Return (x, y) of the center of cell containing provided text 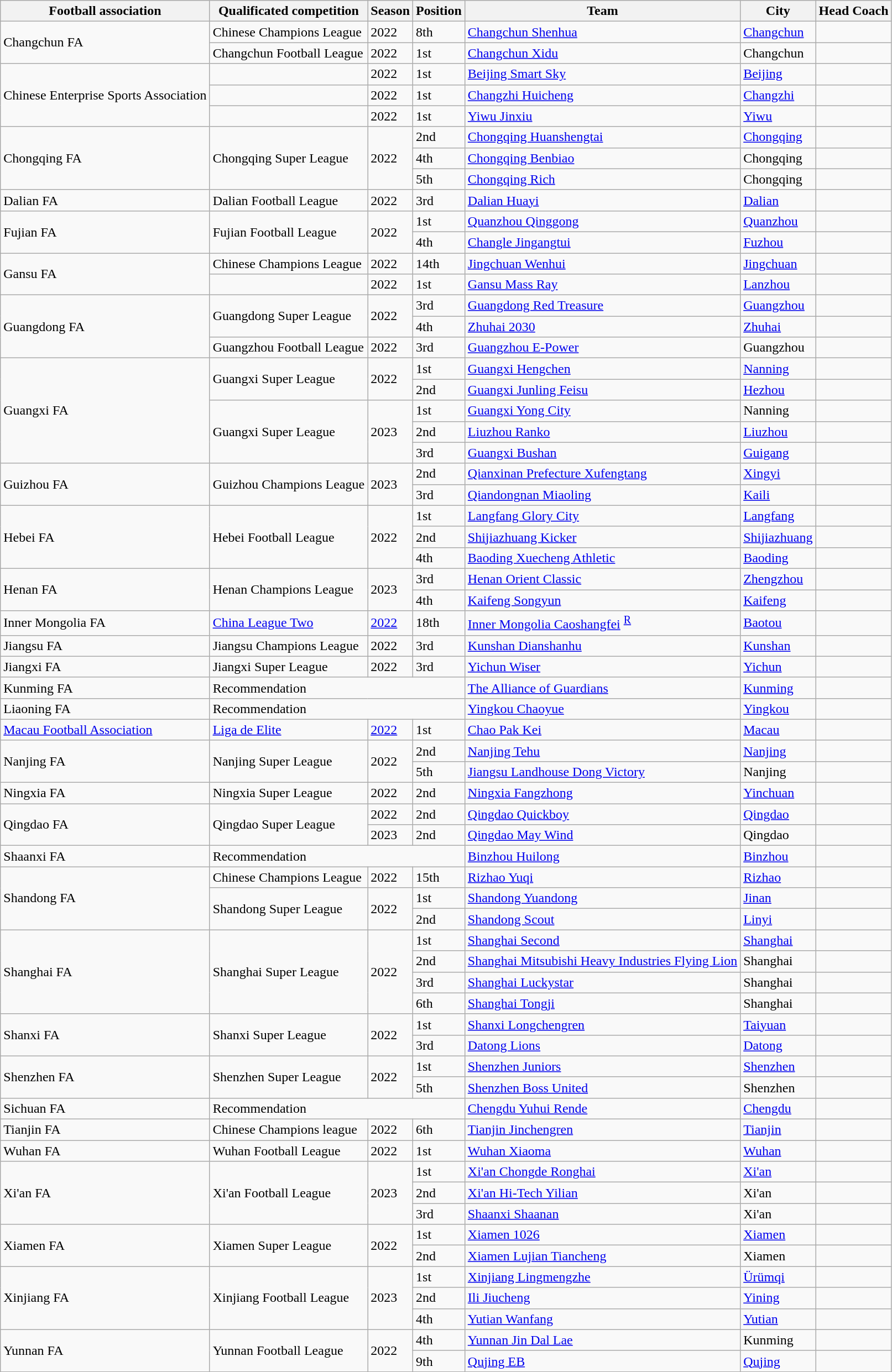
Dalian FA (105, 200)
Shanghai Super League (289, 972)
Shijiazhuang Kicker (602, 537)
Shandong Yuandong (602, 898)
Inner Mongolia FA (105, 624)
Shanghai Luckystar (602, 982)
Changzhi (778, 95)
Datong (778, 1045)
Shijiazhuang (778, 537)
Chongqing Rich (602, 179)
15th (439, 877)
Kaifeng Songyun (602, 600)
Position (439, 11)
Rizhao (778, 877)
Xiamen 1026 (602, 1235)
Kunshan (778, 646)
Xiamen Super League (289, 1245)
Football association (105, 11)
Shenzhen FA (105, 1077)
Shenzhen Super League (289, 1077)
Team (602, 11)
Jingchuan (778, 264)
Ningxia Super League (289, 793)
Yunnan Jin Dal Lae (602, 1340)
Binzhou Huilong (602, 856)
Ningxia FA (105, 793)
Chongqing Huanshengtai (602, 137)
Yiwu Jinxiu (602, 116)
Guangdong FA (105, 327)
Dalian Football League (289, 200)
Shanghai Second (602, 940)
Season (390, 11)
Shanxi FA (105, 1035)
Rizhao Yuqi (602, 877)
Hebei Football League (289, 537)
Shenzhen Juniors (602, 1066)
Xinjiang Lingmengzhe (602, 1277)
Changle Jingangtui (602, 242)
9th (439, 1361)
Qingdao Quickboy (602, 814)
Jiangxi Super League (289, 667)
Jiangxi FA (105, 667)
Changzhi Huicheng (602, 95)
Qingdao Super League (289, 825)
Shandong Super League (289, 909)
Wuhan Xiaoma (602, 1151)
Ürümqi (778, 1277)
Liaoning FA (105, 709)
Guangdong Super League (289, 316)
Shanxi Longchengren (602, 1024)
Changchun Shenhua (602, 32)
Liuzhou Ranko (602, 432)
Zhuhai (778, 327)
Liga de Elite (289, 730)
Yingkou Chaoyue (602, 709)
Liuzhou (778, 432)
Ili Jiucheng (602, 1298)
Changchun Xidu (602, 53)
Guigang (778, 453)
Yingkou (778, 709)
Henan Champions League (289, 589)
Inner Mongolia Caoshangfei R (602, 624)
Qujing (778, 1361)
Sichuan FA (105, 1108)
Shanghai Mitsubishi Heavy Industries Flying Lion (602, 961)
Shaanxi Shaanan (602, 1214)
Shanghai Tongji (602, 1003)
Yinchuan (778, 793)
Qiandongnan Miaoling (602, 495)
Yichun (778, 667)
Yutian Wanfang (602, 1319)
Fujian FA (105, 232)
Nanjing Tehu (602, 751)
Yining (778, 1298)
Guangzhou Football League (289, 348)
Guangdong Red Treasure (602, 306)
Binzhou (778, 856)
Yunnan Football League (289, 1350)
Xiamen Lujian Tiancheng (602, 1256)
Shandong Scout (602, 919)
Kunshan Dianshanhu (602, 646)
8th (439, 32)
Baoding Xuecheng Athletic (602, 558)
Qianxinan Prefecture Xufengtang (602, 474)
Kunming FA (105, 688)
Yiwu (778, 116)
Guizhou FA (105, 484)
Yutian (778, 1319)
Tianjin (778, 1130)
Datong Lions (602, 1045)
Wuhan Football League (289, 1151)
Langfang (778, 516)
Xinjiang Football League (289, 1298)
Head Coach (854, 11)
Changchun Football League (289, 53)
Shanghai FA (105, 972)
Chengdu (778, 1108)
Chongqing Benbiao (602, 158)
Fuzhou (778, 242)
18th (439, 624)
Chao Pak Kei (602, 730)
Jiangsu FA (105, 646)
Qingdao May Wind (602, 835)
Hebei FA (105, 537)
Macau Football Association (105, 730)
Tianjin FA (105, 1130)
Guangxi Junling Feisu (602, 390)
Wuhan (778, 1151)
Jingchuan Wenhui (602, 264)
Guangxi Yong City (602, 411)
Quanzhou (778, 221)
Gansu Mass Ray (602, 285)
Yichun Wiser (602, 667)
Lanzhou (778, 285)
Zhengzhou (778, 579)
Xinjiang FA (105, 1298)
Henan Orient Classic (602, 579)
Dalian Huayi (602, 200)
Chengdu Yuhui Rende (602, 1108)
Zhuhai 2030 (602, 327)
Jiangsu Champions League (289, 646)
Chinese Enterprise Sports Association (105, 95)
Guizhou Champions League (289, 484)
Ningxia Fangzhong (602, 793)
Xingyi (778, 474)
Xi'an FA (105, 1193)
Qingdao FA (105, 825)
Xi'an Chongde Ronghai (602, 1172)
Linyi (778, 919)
Guangxi Hengchen (602, 369)
Baoding (778, 558)
The Alliance of Guardians (602, 688)
Guangxi Bushan (602, 453)
Shandong FA (105, 898)
Xi'an Football League (289, 1193)
Baotou (778, 624)
Chongqing FA (105, 158)
Beijing Smart Sky (602, 74)
Taiyuan (778, 1024)
Guangzhou E-Power (602, 348)
Changchun FA (105, 43)
Hezhou (778, 390)
Nanjing FA (105, 761)
Nanjing Super League (289, 761)
Kaili (778, 495)
Chinese Champions league (289, 1130)
City (778, 11)
Kaifeng (778, 600)
Henan FA (105, 589)
China League Two (289, 624)
Macau (778, 730)
Gansu FA (105, 274)
Dalian (778, 200)
Jiangsu Landhouse Dong Victory (602, 772)
Qualificated competition (289, 11)
Langfang Glory City (602, 516)
Fujian Football League (289, 232)
Xiamen FA (105, 1245)
Guangxi FA (105, 411)
Shenzhen Boss United (602, 1087)
Quanzhou Qinggong (602, 221)
Tianjin Jinchengren (602, 1130)
14th (439, 264)
Chongqing Super League (289, 158)
Shanxi Super League (289, 1035)
Jinan (778, 898)
Qujing EB (602, 1361)
Yunnan FA (105, 1350)
Shaanxi FA (105, 856)
Wuhan FA (105, 1151)
Beijing (778, 74)
Xi'an Hi-Tech Yilian (602, 1193)
